From the cell containing the given text, extract its center point as [x, y] coordinate. 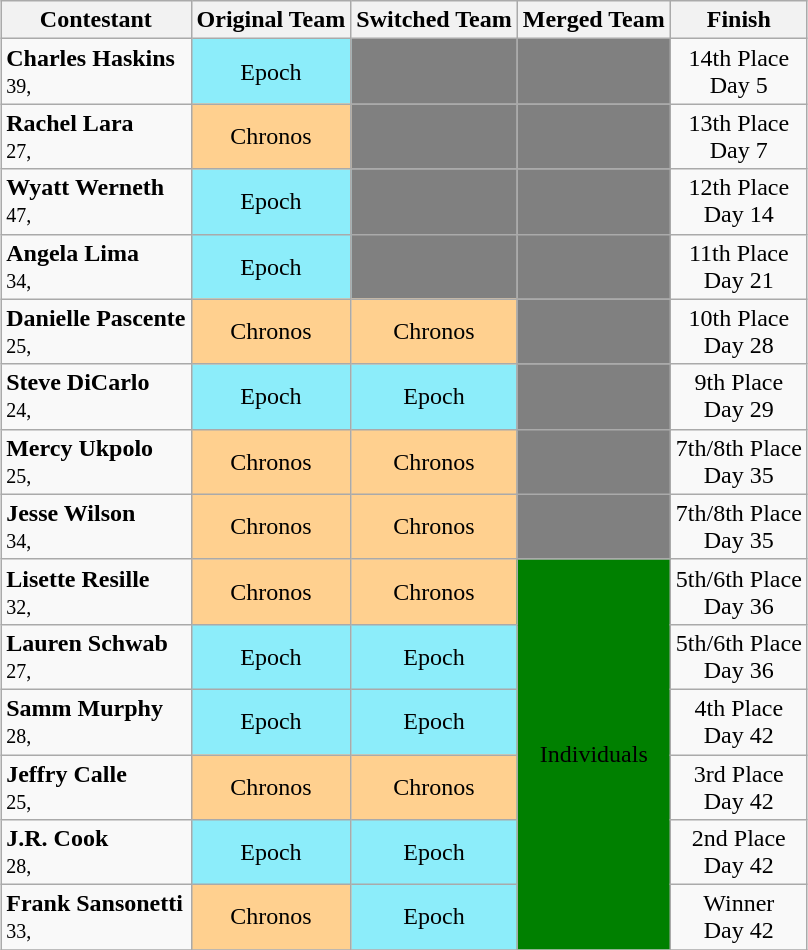
Merged Team [594, 20]
11th PlaceDay 21 [738, 266]
4th PlaceDay 42 [738, 722]
Samm Murphy28, [96, 722]
Steve DiCarlo24, [96, 396]
Finish [738, 20]
Angela Lima34, [96, 266]
Mercy Ukpolo25, [96, 462]
Winner Day 42 [738, 918]
2nd Place Day 42 [738, 852]
Rachel Lara27, [96, 136]
14th PlaceDay 5 [738, 72]
10th PlaceDay 28 [738, 332]
Frank Sansonetti33, [96, 918]
Original Team [271, 20]
Contestant [96, 20]
3rd PlaceDay 42 [738, 786]
Wyatt Werneth47, [96, 202]
Danielle Pascente25, [96, 332]
Lauren Schwab27, [96, 656]
Lisette Resille32, [96, 592]
12th PlaceDay 14 [738, 202]
J.R. Cook28, [96, 852]
Switched Team [434, 20]
13th PlaceDay 7 [738, 136]
9th PlaceDay 29 [738, 396]
Individuals [594, 754]
Jesse Wilson34, [96, 526]
Jeffry Calle25, [96, 786]
Charles Haskins39, [96, 72]
